Output the [X, Y] coordinate of the center of the cell containing the given text.  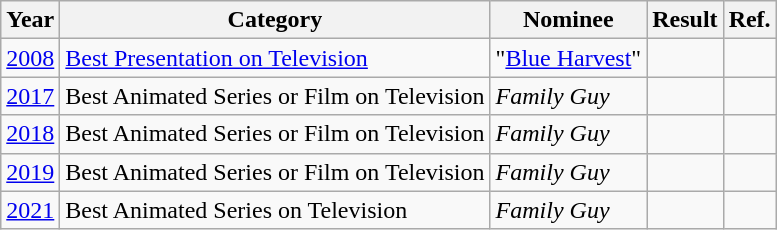
Best Animated Series on Television [275, 210]
2017 [30, 96]
Best Presentation on Television [275, 58]
Nominee [568, 20]
Category [275, 20]
Year [30, 20]
"Blue Harvest" [568, 58]
2021 [30, 210]
2019 [30, 172]
2018 [30, 134]
Ref. [750, 20]
2008 [30, 58]
Result [685, 20]
